Identify which cell holds the provided text, then report its [x, y] central coordinate. 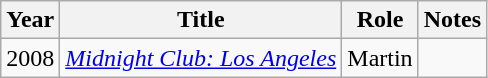
Title [201, 20]
Midnight Club: Los Angeles [201, 58]
Role [380, 20]
Year [30, 20]
Notes [452, 20]
Martin [380, 58]
2008 [30, 58]
